Capture the cell that displays the provided text and extract its [X, Y] central coordinate. 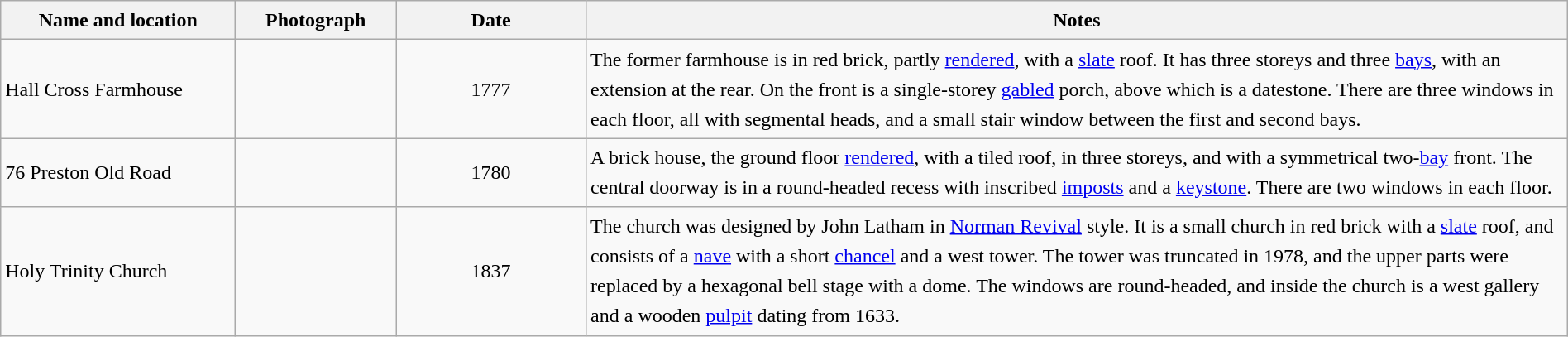
Hall Cross Farmhouse [118, 89]
1837 [491, 272]
Date [491, 20]
1777 [491, 89]
Notes [1077, 20]
1780 [491, 172]
Holy Trinity Church [118, 272]
Photograph [316, 20]
76 Preston Old Road [118, 172]
Name and location [118, 20]
